Return the [X, Y] coordinate for the center point of the cell that contains the specified text.  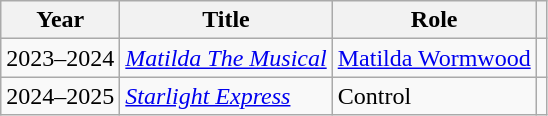
Title [226, 20]
Matilda The Musical [226, 58]
Role [434, 20]
Matilda Wormwood [434, 58]
2024–2025 [60, 96]
Starlight Express [226, 96]
2023–2024 [60, 58]
Year [60, 20]
Control [434, 96]
